From the cell containing the given text, extract its center point as (x, y) coordinate. 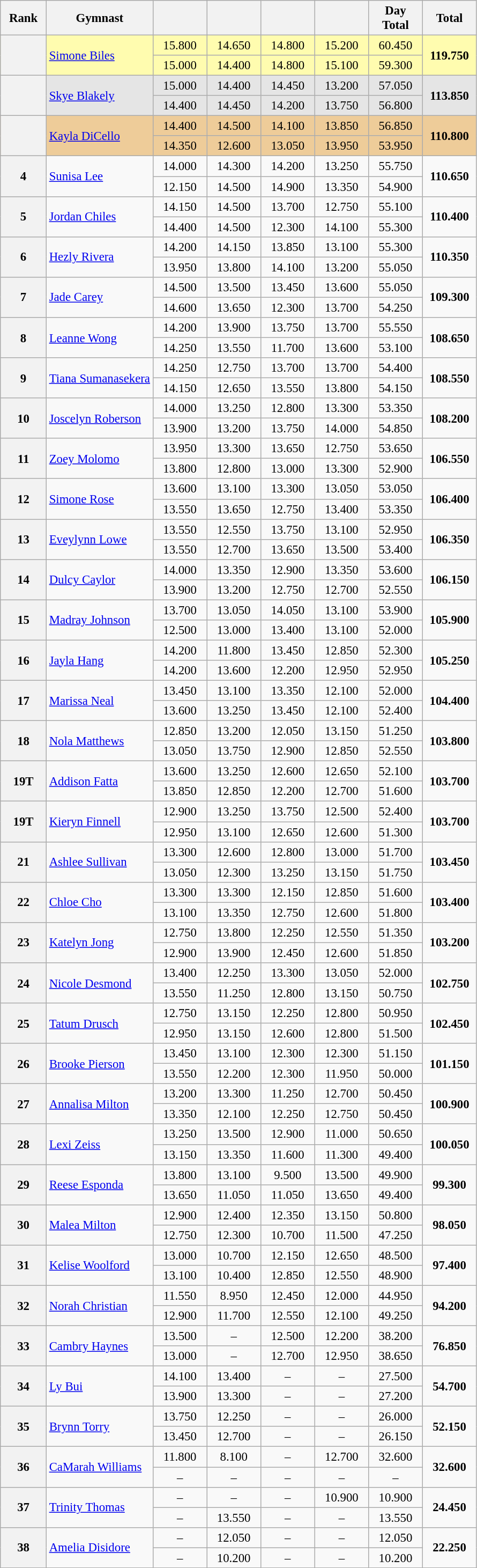
14.300 (234, 166)
11.600 (287, 1154)
56.850 (396, 126)
22 (24, 902)
Trinity Thomas (100, 1507)
51.700 (396, 852)
53.950 (396, 146)
14.350 (180, 146)
Total (449, 18)
49.250 (396, 1316)
57.050 (396, 86)
Malea Milton (100, 1225)
29 (24, 1184)
Katelyn Jong (100, 943)
103.800 (449, 741)
55.550 (396, 328)
11 (24, 458)
108.200 (449, 418)
119.750 (449, 56)
32 (24, 1306)
50.950 (396, 1013)
53.600 (396, 570)
23 (24, 943)
Skye Blakely (100, 95)
53.900 (396, 610)
105.250 (449, 660)
76.850 (449, 1346)
24 (24, 983)
17 (24, 701)
11.550 (180, 1295)
15.100 (342, 65)
15 (24, 620)
49.900 (396, 1175)
Nola Matthews (100, 741)
51.300 (396, 832)
Amelia Disidore (100, 1547)
15.800 (180, 46)
Madray Johnson (100, 620)
54.850 (396, 429)
Simone Rose (100, 499)
44.950 (396, 1295)
14.650 (234, 46)
51.350 (396, 933)
11.500 (342, 1235)
Gymnast (100, 18)
51.800 (396, 912)
51.250 (396, 731)
34 (24, 1386)
60.450 (396, 46)
Eveylynn Lowe (100, 540)
38 (24, 1547)
52.300 (396, 650)
Tiana Sumanasekera (100, 378)
Leanne Wong (100, 338)
Lexi Zeiss (100, 1145)
26.150 (396, 1437)
52.150 (449, 1427)
26.000 (396, 1417)
11.950 (342, 1074)
Rank (24, 18)
Tatum Drusch (100, 1024)
Chloe Cho (100, 902)
Annalisa Milton (100, 1104)
51.850 (396, 953)
Jade Carey (100, 297)
38.650 (396, 1356)
Ashlee Sullivan (100, 862)
50.650 (396, 1135)
47.250 (396, 1235)
12 (24, 499)
59.300 (396, 65)
Jayla Hang (100, 660)
14.900 (287, 187)
102.750 (449, 983)
109.300 (449, 297)
6 (24, 256)
55.750 (396, 166)
Hezly Rivera (100, 256)
Zoey Molomo (100, 458)
4 (24, 176)
Joscelyn Roberson (100, 418)
Kelise Woolford (100, 1265)
102.450 (449, 1024)
Kayla DiCello (100, 136)
98.050 (449, 1225)
Brynn Torry (100, 1427)
103.200 (449, 943)
110.800 (449, 136)
53.100 (396, 348)
Dulcy Caylor (100, 579)
48.500 (396, 1255)
106.550 (449, 458)
Jordan Chiles (100, 217)
48.900 (396, 1276)
11.300 (342, 1154)
Kieryn Finnell (100, 822)
100.900 (449, 1104)
53.650 (396, 448)
15.200 (342, 46)
9 (24, 378)
54.900 (396, 187)
51.150 (396, 1054)
12.400 (234, 1215)
12.350 (287, 1215)
37 (24, 1507)
94.200 (449, 1306)
50.000 (396, 1074)
103.450 (449, 862)
110.650 (449, 176)
Norah Christian (100, 1306)
21 (24, 862)
50.800 (396, 1215)
100.050 (449, 1145)
Simone Biles (100, 56)
110.400 (449, 217)
8.100 (234, 1457)
50.750 (396, 993)
108.650 (449, 338)
36 (24, 1467)
106.350 (449, 540)
54.400 (396, 368)
Nicole Desmond (100, 983)
54.250 (396, 307)
26 (24, 1063)
30 (24, 1225)
51.750 (396, 872)
33 (24, 1346)
7 (24, 297)
103.400 (449, 902)
104.400 (449, 701)
27 (24, 1104)
CaMarah Williams (100, 1467)
8 (24, 338)
55.100 (396, 207)
5 (24, 217)
52.100 (396, 771)
10.400 (234, 1276)
11.000 (342, 1135)
35 (24, 1427)
Marissa Neal (100, 701)
14 (24, 579)
14.050 (287, 610)
54.700 (449, 1386)
53.400 (396, 549)
Brooke Pierson (100, 1063)
53.050 (396, 489)
Addison Fatta (100, 781)
Day Total (396, 18)
27.200 (396, 1396)
51.500 (396, 1034)
105.900 (449, 620)
54.150 (396, 388)
106.150 (449, 579)
113.850 (449, 95)
56.800 (396, 106)
16 (24, 660)
52.900 (396, 469)
28 (24, 1145)
99.300 (449, 1184)
27.500 (396, 1376)
24.450 (449, 1507)
18 (24, 741)
101.150 (449, 1063)
9.500 (287, 1175)
31 (24, 1265)
Cambry Haynes (100, 1346)
106.400 (449, 499)
Ly Bui (100, 1386)
8.950 (234, 1295)
38.200 (396, 1336)
108.550 (449, 378)
10 (24, 418)
22.250 (449, 1547)
25 (24, 1024)
14.600 (180, 307)
97.400 (449, 1265)
12.000 (342, 1295)
Sunisa Lee (100, 176)
Reese Esponda (100, 1184)
13 (24, 540)
110.350 (449, 256)
